Pinpoint the cell where the given text exists, returning its (x, y) midpoint coordinate. 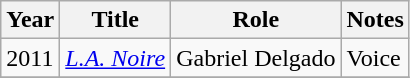
Gabriel Delgado (256, 58)
Year (30, 20)
2011 (30, 58)
Title (116, 20)
L.A. Noire (116, 58)
Voice (375, 58)
Role (256, 20)
Notes (375, 20)
